Determine the [x, y] coordinate at the center of the cell enclosing the given text.  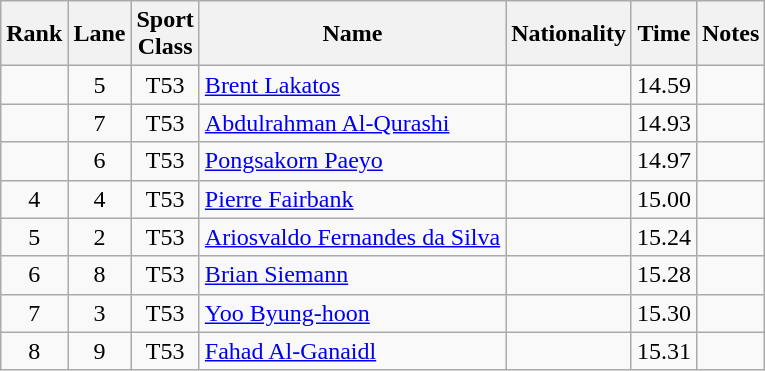
14.93 [664, 123]
2 [100, 237]
14.97 [664, 161]
14.59 [664, 85]
Brian Siemann [352, 275]
15.24 [664, 237]
Abdulrahman Al-Qurashi [352, 123]
Time [664, 34]
15.30 [664, 313]
Yoo Byung-hoon [352, 313]
15.00 [664, 199]
9 [100, 351]
3 [100, 313]
Pierre Fairbank [352, 199]
SportClass [165, 34]
15.28 [664, 275]
Name [352, 34]
Ariosvaldo Fernandes da Silva [352, 237]
Pongsakorn Paeyo [352, 161]
Nationality [569, 34]
Fahad Al-Ganaidl [352, 351]
Rank [34, 34]
15.31 [664, 351]
Notes [730, 34]
Lane [100, 34]
Brent Lakatos [352, 85]
